Return the (x, y) coordinate for the center point of the cell that contains the specified text.  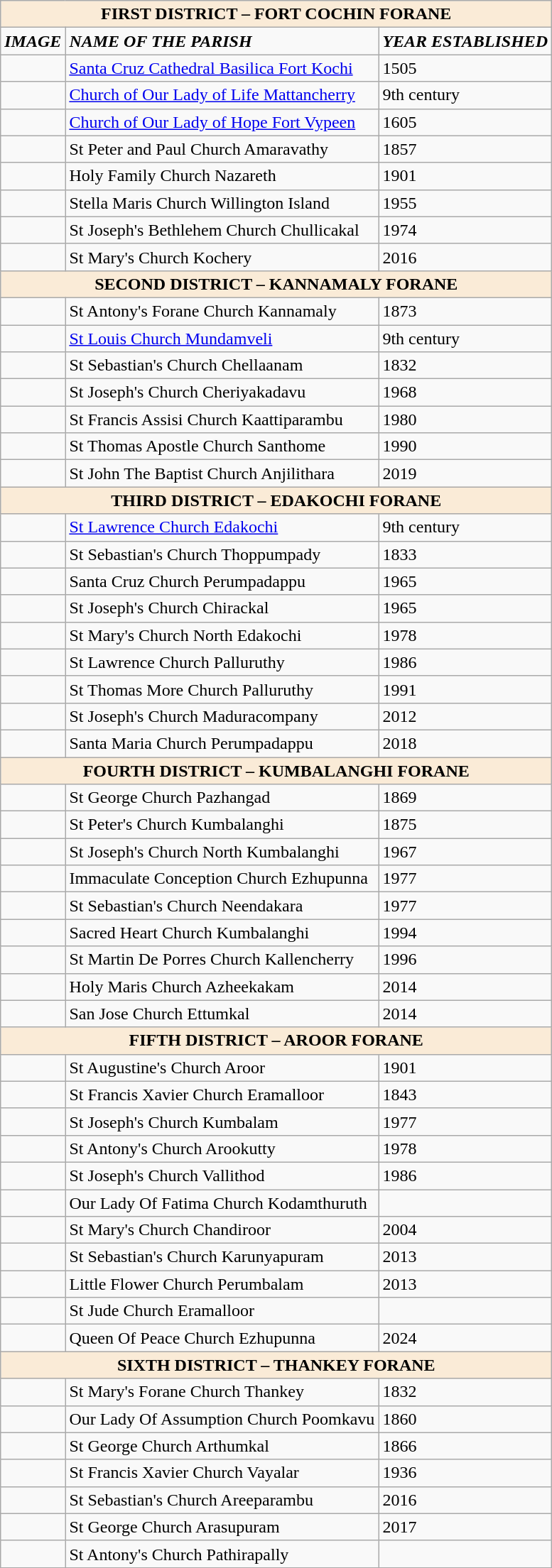
St Mary's Church Chandiroor (222, 1230)
SIXTH DISTRICT – THANKEY FORANE (276, 1365)
Church of Our Lady of Life Mattancherry (222, 95)
1605 (465, 122)
St Thomas Apostle Church Santhome (222, 446)
St Lawrence Church Edakochi (222, 527)
1875 (465, 825)
St Jude Church Eramalloor (222, 1311)
FIFTH DISTRICT – AROOR FORANE (276, 1041)
St Mary's Church North Edakochi (222, 635)
1843 (465, 1095)
St Peter's Church Kumbalanghi (222, 825)
1994 (465, 933)
1873 (465, 311)
St Joseph's Church Cheriyakadavu (222, 393)
1996 (465, 960)
1505 (465, 68)
Our Lady Of Fatima Church Kodamthuruth (222, 1203)
1968 (465, 393)
St Joseph's Church Vallithod (222, 1175)
Santa Cruz Church Perumpadappu (222, 581)
St George Church Arasupuram (222, 1527)
St Joseph's Church Maduracompany (222, 716)
1869 (465, 798)
1955 (465, 203)
SECOND DISTRICT – KANNAMALY FORANE (276, 284)
Santa Maria Church Perumpadappu (222, 743)
San Jose Church Ettumkal (222, 1014)
Immaculate Conception Church Ezhupunna (222, 879)
2017 (465, 1527)
St Lawrence Church Palluruthy (222, 662)
St Joseph's Church North Kumbalanghi (222, 852)
FIRST DISTRICT – FORT COCHIN FORANE (276, 14)
1991 (465, 689)
2012 (465, 716)
IMAGE (33, 41)
Sacred Heart Church Kumbalanghi (222, 933)
1936 (465, 1473)
Stella Maris Church Willington Island (222, 203)
St Joseph's Church Chirackal (222, 608)
THIRD DISTRICT – EDAKOCHI FORANE (276, 500)
Santa Cruz Cathedral Basilica Fort Kochi (222, 68)
St Antony's Church Arookutty (222, 1148)
1974 (465, 230)
St George Church Arthumkal (222, 1446)
St Mary's Forane Church Thankey (222, 1392)
St Martin De Porres Church Kallencherry (222, 960)
St Sebastian's Church Areeparambu (222, 1500)
St Francis Xavier Church Vayalar (222, 1473)
St Sebastian's Church Thoppumpady (222, 554)
St Francis Assisi Church Kaattiparambu (222, 420)
St John The Baptist Church Anjilithara (222, 473)
St Thomas More Church Palluruthy (222, 689)
2019 (465, 473)
Church of Our Lady of Hope Fort Vypeen (222, 122)
FOURTH DISTRICT – KUMBALANGHI FORANE (276, 770)
St Sebastian's Church Karunyapuram (222, 1257)
St Louis Church Mundamveli (222, 339)
St Peter and Paul Church Amaravathy (222, 149)
YEAR ESTABLISHED (465, 41)
1857 (465, 149)
St George Church Pazhangad (222, 798)
1967 (465, 852)
Holy Family Church Nazareth (222, 176)
1833 (465, 554)
St Mary's Church Kochery (222, 257)
St Augustine's Church Aroor (222, 1068)
2024 (465, 1338)
St Francis Xavier Church Eramalloor (222, 1095)
St Antony's Church Pathirapally (222, 1554)
1860 (465, 1419)
St Joseph's Bethlehem Church Chullicakal (222, 230)
St Sebastian's Church Chellaanam (222, 366)
St Joseph's Church Kumbalam (222, 1122)
Holy Maris Church Azheekakam (222, 987)
1990 (465, 446)
1980 (465, 420)
2018 (465, 743)
St Sebastian's Church Neendakara (222, 906)
Our Lady Of Assumption Church Poomkavu (222, 1419)
NAME OF THE PARISH (222, 41)
2004 (465, 1230)
St Antony's Forane Church Kannamaly (222, 311)
Queen Of Peace Church Ezhupunna (222, 1338)
Little Flower Church Perumbalam (222, 1284)
1866 (465, 1446)
